Identify which cell holds the provided text, then report its [x, y] central coordinate. 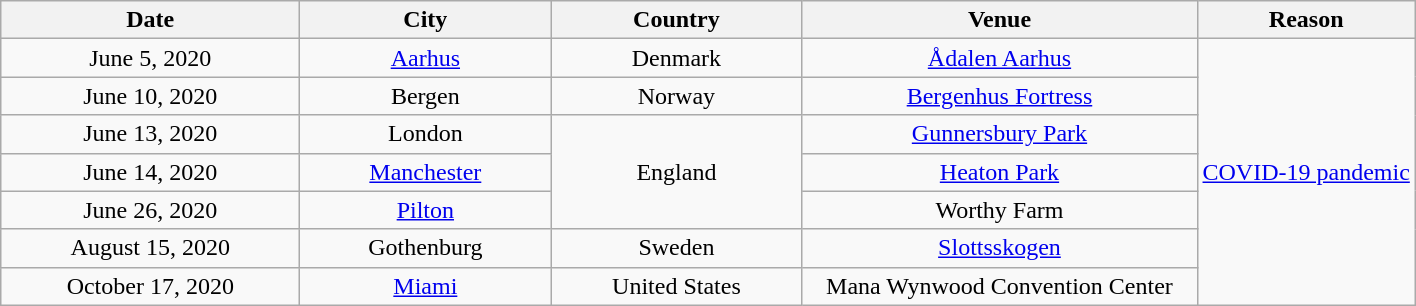
June 5, 2020 [150, 58]
United States [676, 286]
June 26, 2020 [150, 210]
June 14, 2020 [150, 172]
Reason [1306, 20]
Miami [426, 286]
June 13, 2020 [150, 134]
Ådalen Aarhus [1000, 58]
Sweden [676, 248]
Slottsskogen [1000, 248]
Gunnersbury Park [1000, 134]
Mana Wynwood Convention Center [1000, 286]
Bergenhus Fortress [1000, 96]
Aarhus [426, 58]
Pilton [426, 210]
August 15, 2020 [150, 248]
England [676, 172]
City [426, 20]
Country [676, 20]
June 10, 2020 [150, 96]
COVID-19 pandemic [1306, 172]
Gothenburg [426, 248]
Heaton Park [1000, 172]
Norway [676, 96]
Worthy Farm [1000, 210]
Venue [1000, 20]
October 17, 2020 [150, 286]
Bergen [426, 96]
London [426, 134]
Denmark [676, 58]
Manchester [426, 172]
Date [150, 20]
